Determine the (x, y) coordinate at the center of the cell enclosing the given text.  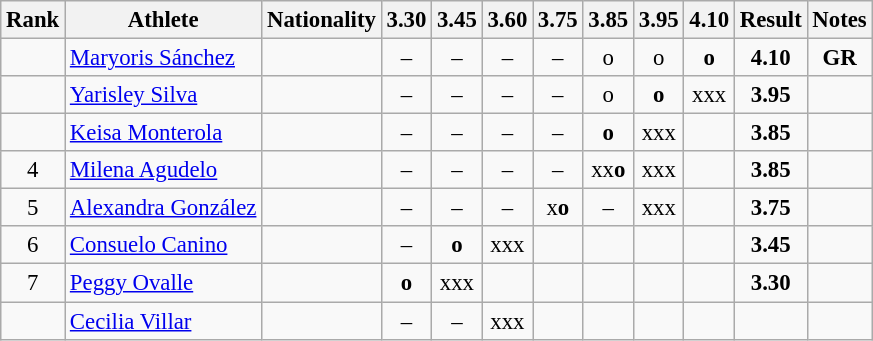
4 (33, 170)
Athlete (164, 20)
GR (840, 58)
Nationality (322, 20)
xo (558, 208)
Alexandra González (164, 208)
Rank (33, 20)
Peggy Ovalle (164, 283)
Milena Agudelo (164, 170)
Keisa Monterola (164, 133)
3.60 (507, 20)
xxo (608, 170)
Result (770, 20)
Maryoris Sánchez (164, 58)
Cecilia Villar (164, 321)
5 (33, 208)
Consuelo Canino (164, 245)
Yarisley Silva (164, 95)
6 (33, 245)
Notes (840, 20)
7 (33, 283)
